Provide the [X, Y] coordinate of the cell's center where the given text is located.  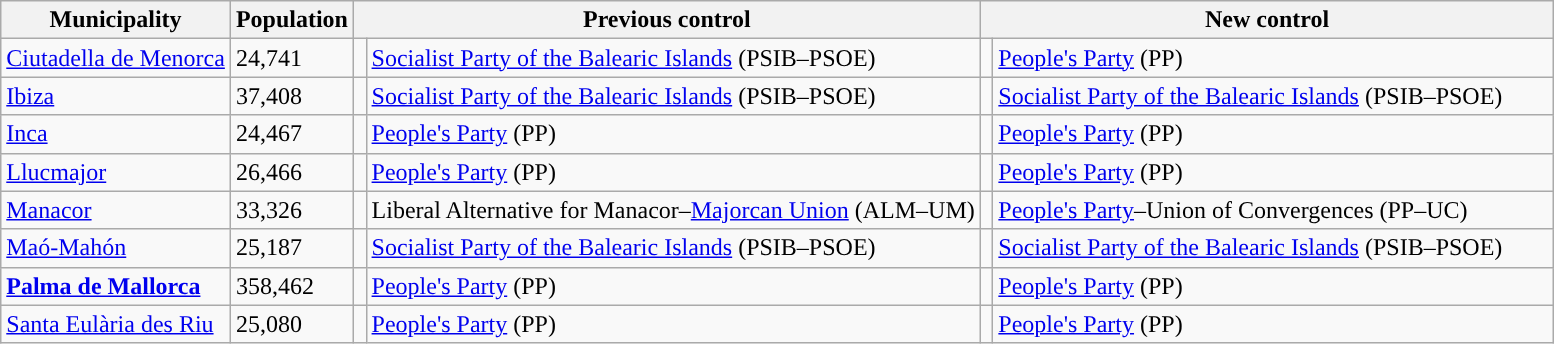
33,326 [292, 210]
Ciutadella de Menorca [116, 58]
24,467 [292, 134]
Liberal Alternative for Manacor–Majorcan Union (ALM–UM) [673, 210]
25,187 [292, 248]
Llucmajor [116, 172]
Palma de Mallorca [116, 286]
Inca [116, 134]
26,466 [292, 172]
Maó-Mahón [116, 248]
25,080 [292, 324]
Population [292, 20]
People's Party–Union of Convergences (PP–UC) [1274, 210]
Ibiza [116, 96]
New control [1267, 20]
37,408 [292, 96]
Santa Eulària des Riu [116, 324]
Municipality [116, 20]
358,462 [292, 286]
24,741 [292, 58]
Previous control [666, 20]
Manacor [116, 210]
